Identify which cell holds the provided text, then report its (X, Y) central coordinate. 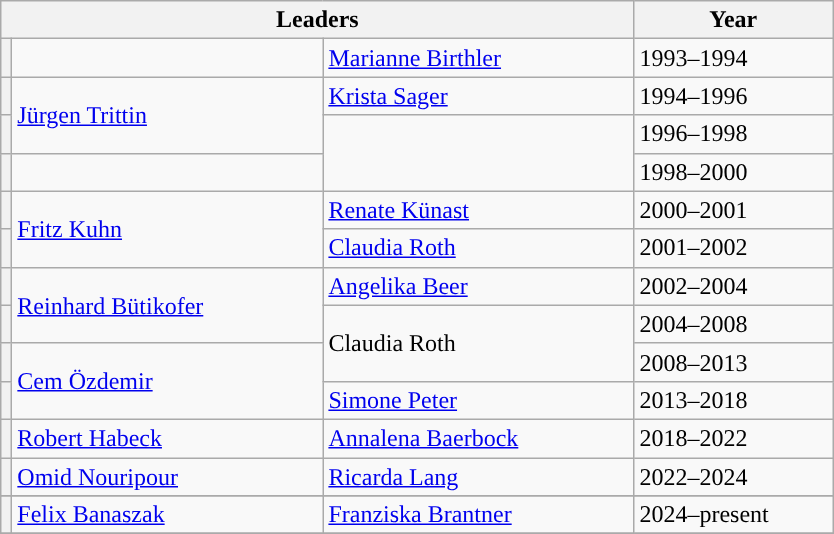
2013–2018 (734, 400)
Marianne Birthler (478, 58)
2018–2022 (734, 438)
Felix Banaszak (168, 515)
Renate Künast (478, 210)
Cem Özdemir (168, 381)
Krista Sager (478, 96)
Omid Nouripour (168, 477)
Reinhard Bütikofer (168, 305)
Angelika Beer (478, 286)
Jürgen Trittin (168, 115)
Simone Peter (478, 400)
2024–present (734, 515)
Leaders (318, 20)
2002–2004 (734, 286)
2022–2024 (734, 477)
Franziska Brantner (478, 515)
Robert Habeck (168, 438)
1996–1998 (734, 134)
1994–1996 (734, 96)
2008–2013 (734, 362)
2001–2002 (734, 248)
Annalena Baerbock (478, 438)
2004–2008 (734, 324)
1998–2000 (734, 172)
Ricarda Lang (478, 477)
1993–1994 (734, 58)
2000–2001 (734, 210)
Year (734, 20)
Fritz Kuhn (168, 229)
